Find where the given text appears and provide that cell's center as [X, Y] coordinate. 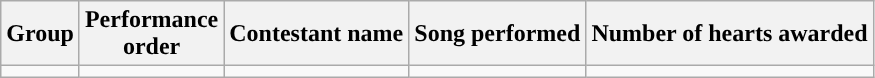
Group [40, 34]
Contestant name [316, 34]
Number of hearts awarded [730, 34]
Performanceorder [151, 34]
Song performed [498, 34]
